Extract the [x, y] coordinate from the center of the cell holding the provided text.  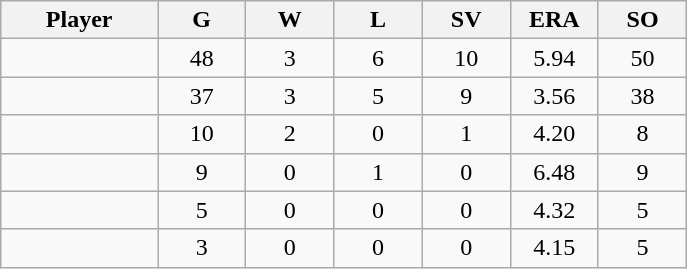
2 [290, 134]
6 [378, 58]
4.15 [554, 248]
G [202, 20]
W [290, 20]
6.48 [554, 172]
SV [466, 20]
8 [642, 134]
37 [202, 96]
L [378, 20]
3.56 [554, 96]
SO [642, 20]
4.20 [554, 134]
ERA [554, 20]
4.32 [554, 210]
38 [642, 96]
5.94 [554, 58]
48 [202, 58]
50 [642, 58]
Player [80, 20]
